Search for the cell housing the specified text and yield its [X, Y] center coordinate. 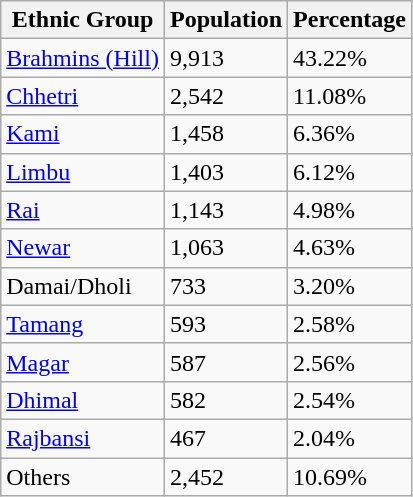
733 [226, 286]
1,143 [226, 210]
593 [226, 324]
1,458 [226, 134]
Chhetri [83, 96]
2.04% [350, 438]
43.22% [350, 58]
2,452 [226, 477]
Dhimal [83, 400]
Rajbansi [83, 438]
Limbu [83, 172]
582 [226, 400]
1,063 [226, 248]
2.54% [350, 400]
2.58% [350, 324]
Tamang [83, 324]
1,403 [226, 172]
587 [226, 362]
Percentage [350, 20]
Newar [83, 248]
Kami [83, 134]
6.36% [350, 134]
4.63% [350, 248]
Rai [83, 210]
2.56% [350, 362]
Population [226, 20]
2,542 [226, 96]
4.98% [350, 210]
Brahmins (Hill) [83, 58]
Damai/Dholi [83, 286]
Magar [83, 362]
6.12% [350, 172]
Ethnic Group [83, 20]
10.69% [350, 477]
9,913 [226, 58]
3.20% [350, 286]
Others [83, 477]
467 [226, 438]
11.08% [350, 96]
